Search for the cell housing the specified text and yield its [x, y] center coordinate. 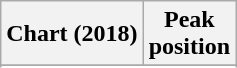
Chart (2018) [72, 34]
Peakposition [189, 34]
